Identify which cell holds the provided text, then report its [x, y] central coordinate. 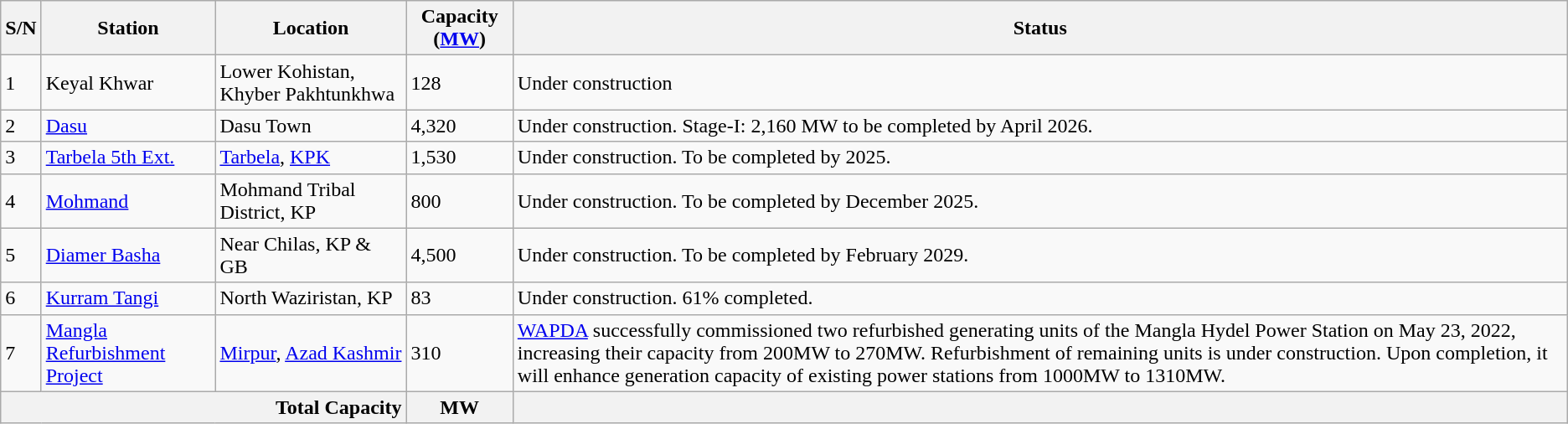
Dasu [128, 126]
Tarbela 5th Ext. [128, 158]
Under construction. 61% completed. [1040, 298]
Under construction [1040, 82]
7 [21, 353]
4 [21, 201]
Keyal Khwar [128, 82]
3 [21, 158]
4,500 [459, 255]
Near Chilas, KP & GB [311, 255]
4,320 [459, 126]
Station [128, 28]
6 [21, 298]
128 [459, 82]
Mohmand Tribal District, KP [311, 201]
Mangla Refurbishment Project [128, 353]
Total Capacity [204, 407]
Mohmand [128, 201]
Diamer Basha [128, 255]
Tarbela, KPK [311, 158]
Dasu Town [311, 126]
Lower Kohistan, Khyber Pakhtunkhwa [311, 82]
Under construction. To be completed by 2025. [1040, 158]
1,530 [459, 158]
Under construction. To be completed by February 2029. [1040, 255]
2 [21, 126]
800 [459, 201]
Status [1040, 28]
1 [21, 82]
5 [21, 255]
North Waziristan, KP [311, 298]
83 [459, 298]
310 [459, 353]
Under construction. To be completed by December 2025. [1040, 201]
MW [459, 407]
Kurram Tangi [128, 298]
Location [311, 28]
Mirpur, Azad Kashmir [311, 353]
Under construction. Stage-I: 2,160 MW to be completed by April 2026. [1040, 126]
Capacity (MW) [459, 28]
S/N [21, 28]
